For the text-containing cell, return its midpoint in (X, Y) coordinate format. 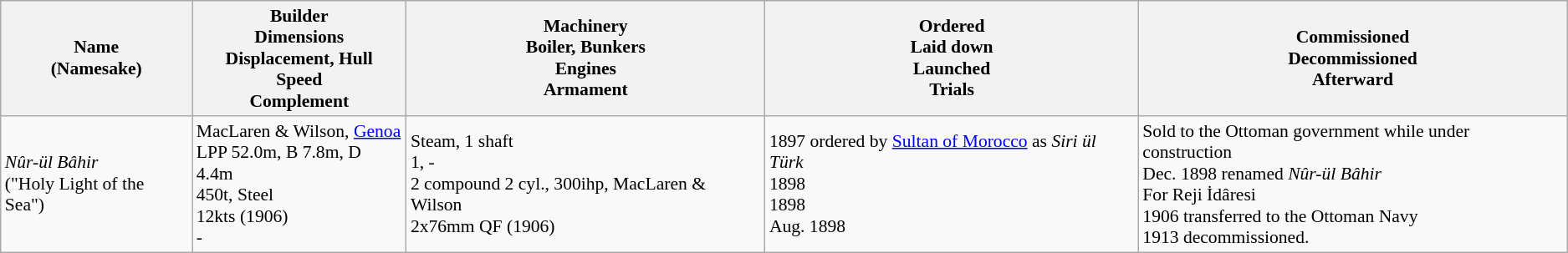
OrderedLaid downLaunchedTrials (952, 58)
Nûr-ül Bâhir("Holy Light of the Sea") (97, 184)
CommissionedDecommissionedAfterward (1352, 58)
Name(Namesake) (97, 58)
1897 ordered by Sultan of Morocco as Siri ül Türk18981898Aug. 1898 (952, 184)
MacLaren & Wilson, GenoaLPP 52.0m, B 7.8m, D 4.4m450t, Steel12kts (1906)- (299, 184)
BuilderDimensionsDisplacement, HullSpeedComplement (299, 58)
MachineryBoiler, BunkersEnginesArmament (585, 58)
Steam, 1 shaft1, -2 compound 2 cyl., 300ihp, MacLaren & Wilson2x76mm QF (1906) (585, 184)
